Provide the (X, Y) coordinate of the cell's center where the given text is located.  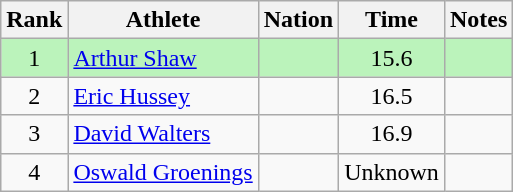
Oswald Groenings (163, 172)
Notes (478, 20)
Rank (34, 20)
3 (34, 134)
Time (392, 20)
Nation (298, 20)
15.6 (392, 58)
4 (34, 172)
2 (34, 96)
Athlete (163, 20)
Arthur Shaw (163, 58)
16.5 (392, 96)
David Walters (163, 134)
16.9 (392, 134)
Unknown (392, 172)
1 (34, 58)
Eric Hussey (163, 96)
